Determine the [X, Y] coordinate at the center of the cell enclosing the given text.  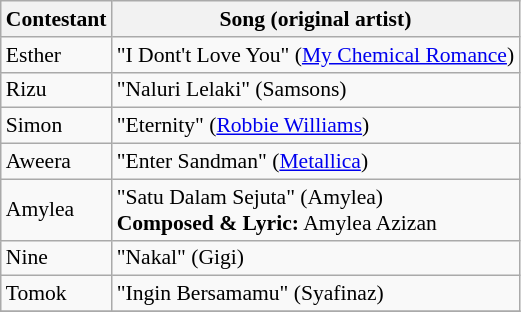
"Enter Sandman" (Metallica) [316, 162]
Song (original artist) [316, 19]
"I Dont't Love You" (My Chemical Romance) [316, 55]
Aweera [56, 162]
Nine [56, 258]
Tomok [56, 294]
"Eternity" (Robbie Williams) [316, 126]
Rizu [56, 90]
"Satu Dalam Sejuta" (Amylea) Composed & Lyric: Amylea Azizan [316, 210]
Contestant [56, 19]
"Ingin Bersamamu" (Syafinaz) [316, 294]
Amylea [56, 210]
Simon [56, 126]
"Naluri Lelaki" (Samsons) [316, 90]
Esther [56, 55]
"Nakal" (Gigi) [316, 258]
